Detect which cell encompasses the target text, then output its (x, y) center coordinate. 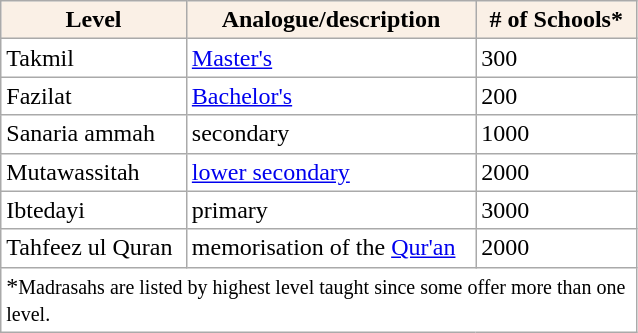
Tahfeez ul Quran (94, 248)
3000 (556, 210)
Level (94, 20)
Master's (330, 58)
Bachelor's (330, 96)
Mutawassitah (94, 172)
200 (556, 96)
Sanaria ammah (94, 134)
lower secondary (330, 172)
Ibtedayi (94, 210)
primary (330, 210)
Takmil (94, 58)
*Madrasahs are listed by highest level taught since some offer more than one level. (319, 300)
# of Schools* (556, 20)
Analogue/description (330, 20)
1000 (556, 134)
Fazilat (94, 96)
300 (556, 58)
memorisation of the Qur'an (330, 248)
secondary (330, 134)
